Pinpoint the cell where the given text exists, returning its (x, y) midpoint coordinate. 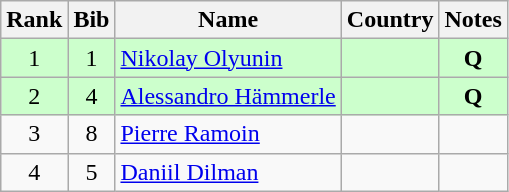
Bib (92, 20)
Country (390, 20)
Alessandro Hämmerle (228, 96)
8 (92, 134)
2 (34, 96)
Pierre Ramoin (228, 134)
Daniil Dilman (228, 172)
5 (92, 172)
Name (228, 20)
Notes (473, 20)
Nikolay Olyunin (228, 58)
3 (34, 134)
Rank (34, 20)
